Extract the (X, Y) coordinate from the center of the cell holding the provided text.  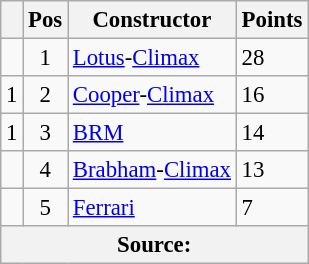
Brabham-Climax (152, 170)
28 (272, 58)
Ferrari (152, 208)
Source: (154, 245)
13 (272, 170)
3 (46, 133)
4 (46, 170)
Points (272, 20)
Pos (46, 20)
Cooper-Climax (152, 95)
5 (46, 208)
7 (272, 208)
Constructor (152, 20)
Lotus-Climax (152, 58)
BRM (152, 133)
16 (272, 95)
2 (46, 95)
14 (272, 133)
